Find where the given text appears and provide that cell's center as (x, y) coordinate. 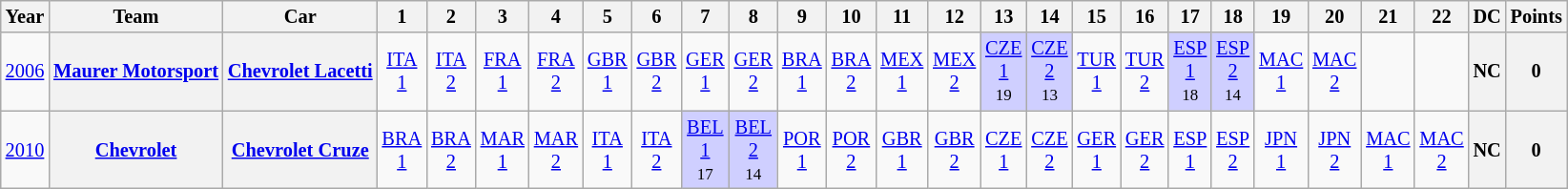
21 (1388, 16)
Car (300, 16)
CZE2 (1049, 150)
MEX2 (954, 72)
Team (135, 16)
TUR2 (1145, 72)
9 (802, 16)
ESP2 (1232, 150)
JPN1 (1281, 150)
14 (1049, 16)
TUR1 (1097, 72)
15 (1097, 16)
7 (705, 16)
4 (556, 16)
19 (1281, 16)
10 (852, 16)
CZE119 (1003, 72)
ESP118 (1190, 72)
3 (503, 16)
JPN2 (1334, 150)
6 (657, 16)
2006 (25, 72)
2 (451, 16)
MAR2 (556, 150)
MEX1 (902, 72)
18 (1232, 16)
FRA1 (503, 72)
ESP214 (1232, 72)
DC (1488, 16)
16 (1145, 16)
BEL214 (753, 150)
Chevrolet (135, 150)
POR1 (802, 150)
Maurer Motorsport (135, 72)
5 (608, 16)
11 (902, 16)
Chevrolet Lacetti (300, 72)
2010 (25, 150)
22 (1441, 16)
CZE213 (1049, 72)
Points (1537, 16)
BEL117 (705, 150)
17 (1190, 16)
Chevrolet Cruze (300, 150)
FRA2 (556, 72)
POR2 (852, 150)
13 (1003, 16)
MAR1 (503, 150)
ESP1 (1190, 150)
Year (25, 16)
CZE1 (1003, 150)
8 (753, 16)
20 (1334, 16)
1 (402, 16)
12 (954, 16)
